Output the [x, y] coordinate of the center of the cell containing the given text.  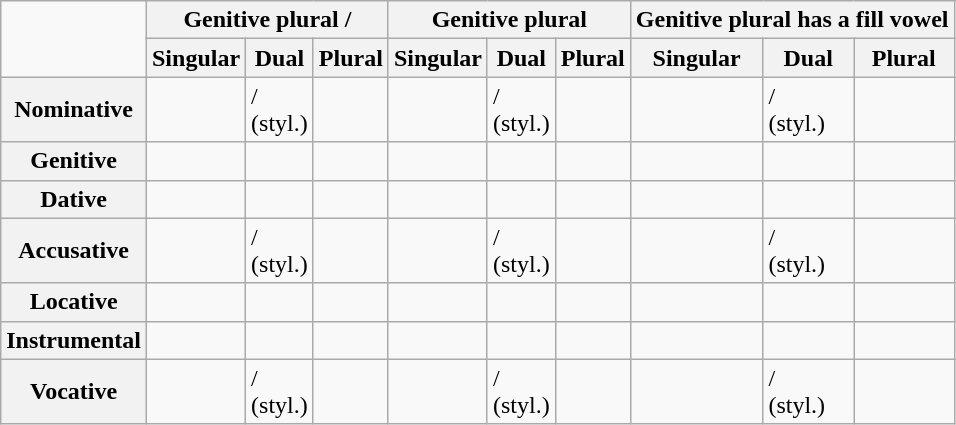
Accusative [74, 250]
Dative [74, 199]
Genitive [74, 161]
Nominative [74, 110]
Locative [74, 302]
Genitive plural [509, 20]
Vocative [74, 392]
Instrumental [74, 340]
Genitive plural / [267, 20]
Genitive plural has a fill vowel [792, 20]
